Determine the [x, y] coordinate at the center of the cell enclosing the given text.  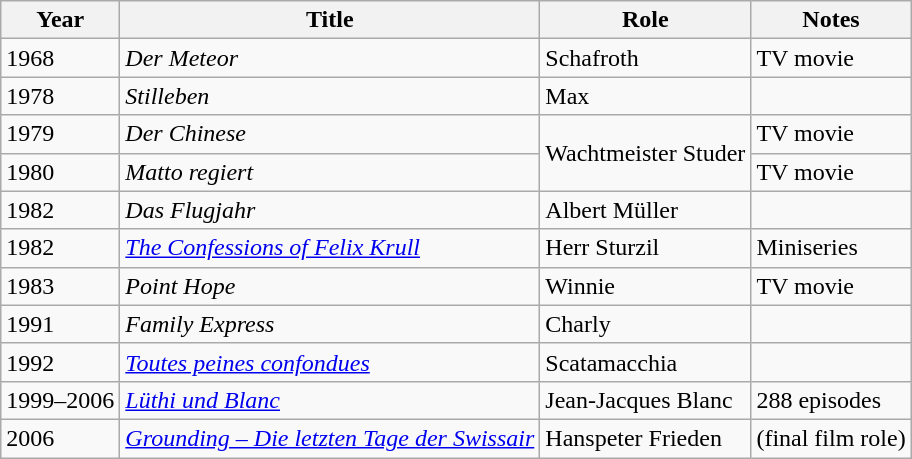
Miniseries [831, 248]
Role [646, 20]
Grounding – Die letzten Tage der Swissair [330, 438]
Toutes peines confondues [330, 362]
Albert Müller [646, 210]
Winnie [646, 286]
Herr Sturzil [646, 248]
Der Meteor [330, 58]
The Confessions of Felix Krull [330, 248]
288 episodes [831, 400]
1978 [60, 96]
Matto regiert [330, 172]
Point Hope [330, 286]
1983 [60, 286]
1991 [60, 324]
Wachtmeister Studer [646, 153]
Schafroth [646, 58]
Notes [831, 20]
Lüthi und Blanc [330, 400]
Max [646, 96]
1980 [60, 172]
Family Express [330, 324]
Title [330, 20]
(final film role) [831, 438]
1968 [60, 58]
Year [60, 20]
Scatamacchia [646, 362]
Der Chinese [330, 134]
2006 [60, 438]
1979 [60, 134]
1992 [60, 362]
Jean-Jacques Blanc [646, 400]
Hanspeter Frieden [646, 438]
1999–2006 [60, 400]
Charly [646, 324]
Das Flugjahr [330, 210]
Stilleben [330, 96]
